From the cell containing the given text, extract its center point as [x, y] coordinate. 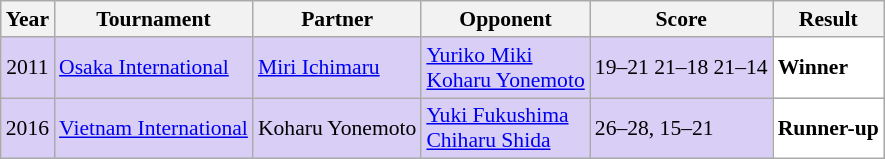
2011 [28, 68]
Yuriko Miki Koharu Yonemoto [505, 68]
Tournament [154, 19]
Opponent [505, 19]
Koharu Yonemoto [337, 128]
Year [28, 19]
Yuki Fukushima Chiharu Shida [505, 128]
Runner-up [828, 128]
19–21 21–18 21–14 [682, 68]
Osaka International [154, 68]
2016 [28, 128]
Partner [337, 19]
Miri Ichimaru [337, 68]
Result [828, 19]
Vietnam International [154, 128]
26–28, 15–21 [682, 128]
Score [682, 19]
Winner [828, 68]
